Return the (x, y) coordinate for the center point of the cell that contains the specified text.  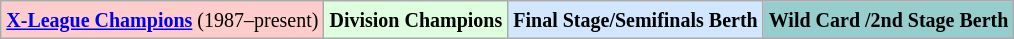
X-League Champions (1987–present) (162, 20)
Wild Card /2nd Stage Berth (888, 20)
Division Champions (416, 20)
Final Stage/Semifinals Berth (636, 20)
